Provide the [X, Y] coordinate of the cell's center where the given text is located.  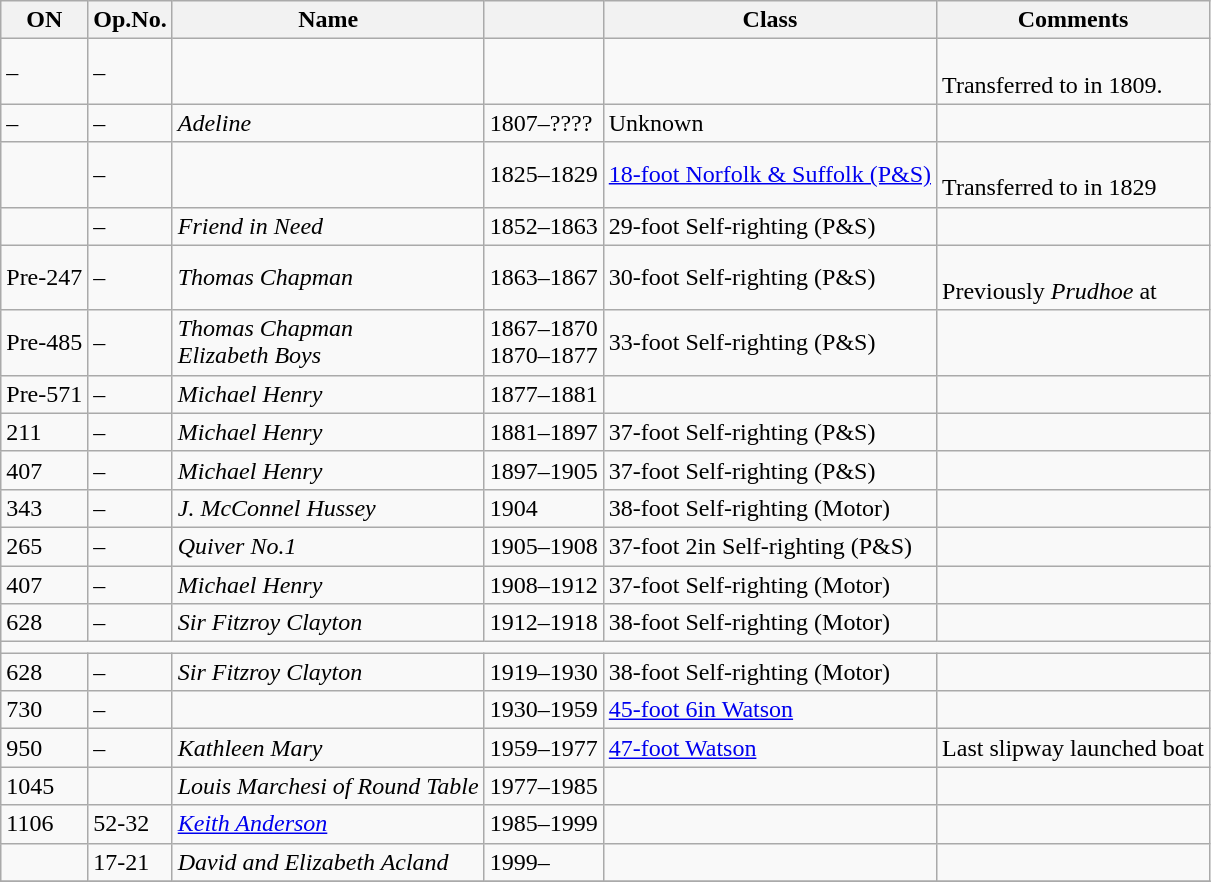
Pre-571 [44, 394]
Quiver No.1 [328, 546]
30-foot Self-righting (P&S) [770, 278]
265 [44, 546]
Pre-485 [44, 342]
950 [44, 748]
Louis Marchesi of Round Table [328, 786]
Keith Anderson [328, 824]
1919–1930 [544, 672]
1807–???? [544, 123]
1867–18701870–1877 [544, 342]
45-foot 6in Watson [770, 710]
730 [44, 710]
1905–1908 [544, 546]
Class [770, 20]
Friend in Need [328, 226]
17-21 [130, 862]
1959–1977 [544, 748]
Previously Prudhoe at [1074, 278]
1106 [44, 824]
Transferred to in 1809. [1074, 72]
343 [44, 508]
29-foot Self-righting (P&S) [770, 226]
1852–1863 [544, 226]
Thomas ChapmanElizabeth Boys [328, 342]
1908–1912 [544, 585]
Adeline [328, 123]
Name [328, 20]
1977–1985 [544, 786]
52-32 [130, 824]
1985–1999 [544, 824]
Kathleen Mary [328, 748]
211 [44, 432]
Unknown [770, 123]
1045 [44, 786]
Transferred to in 1829 [1074, 174]
1904 [544, 508]
1881–1897 [544, 432]
47-foot Watson [770, 748]
J. McConnel Hussey [328, 508]
1825–1829 [544, 174]
1897–1905 [544, 470]
37-foot Self-righting (Motor) [770, 585]
Thomas Chapman [328, 278]
18-foot Norfolk & Suffolk (P&S) [770, 174]
Comments [1074, 20]
1930–1959 [544, 710]
Op.No. [130, 20]
1863–1867 [544, 278]
1912–1918 [544, 623]
37-foot 2in Self-righting (P&S) [770, 546]
Pre-247 [44, 278]
1999– [544, 862]
ON [44, 20]
33-foot Self-righting (P&S) [770, 342]
1877–1881 [544, 394]
Last slipway launched boat [1074, 748]
David and Elizabeth Acland [328, 862]
